Provide the [x, y] coordinate of the cell's center where the given text is located.  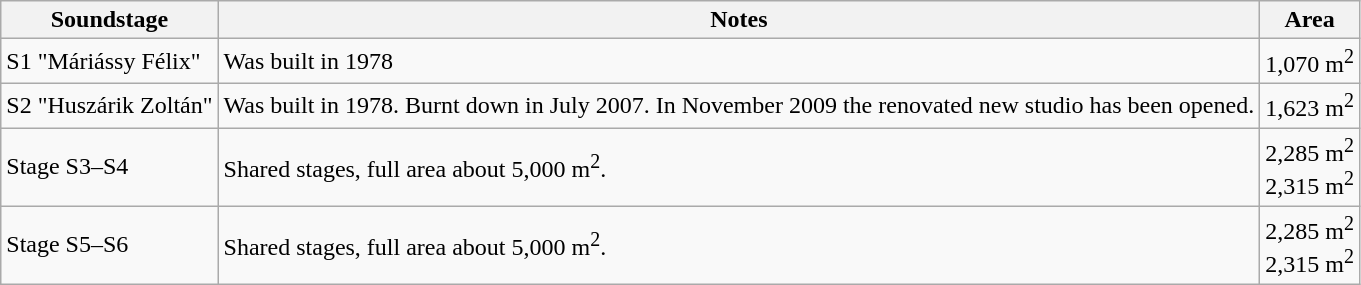
Stage S3–S4 [110, 167]
Area [1310, 20]
Notes [739, 20]
Was built in 1978 [739, 62]
Stage S5–S6 [110, 245]
S2 "Huszárik Zoltán" [110, 106]
Was built in 1978. Burnt down in July 2007. In November 2009 the renovated new studio has been opened. [739, 106]
S1 "Máriássy Félix" [110, 62]
1,070 m2 [1310, 62]
1,623 m2 [1310, 106]
Soundstage [110, 20]
